Capture the cell that displays the provided text and extract its [X, Y] central coordinate. 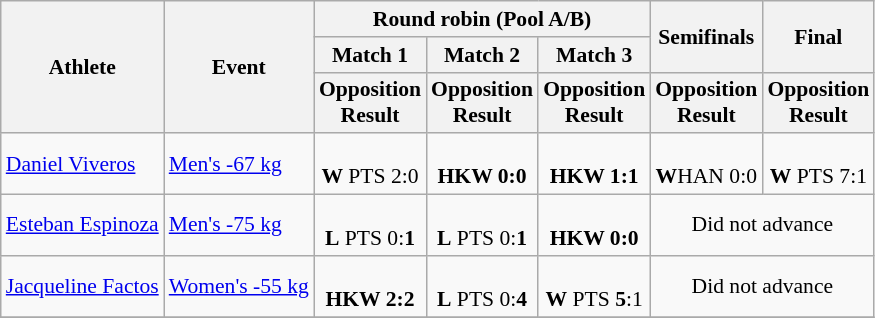
Round robin (Pool A/B) [482, 19]
HKW 1:1 [594, 164]
Match 2 [482, 55]
Event [239, 67]
Semifinals [706, 36]
Match 3 [594, 55]
Men's -67 kg [239, 164]
W PTS 7:1 [818, 164]
Women's -55 kg [239, 286]
Match 1 [370, 55]
Athlete [82, 67]
Jacqueline Factos [82, 286]
Final [818, 36]
WHAN 0:0 [706, 164]
W PTS 2:0 [370, 164]
W PTS 5:1 [594, 286]
HKW 2:2 [370, 286]
Daniel Viveros [82, 164]
L PTS 0:4 [482, 286]
Men's -75 kg [239, 226]
Esteban Espinoza [82, 226]
